Find where the given text appears and provide that cell's center as [X, Y] coordinate. 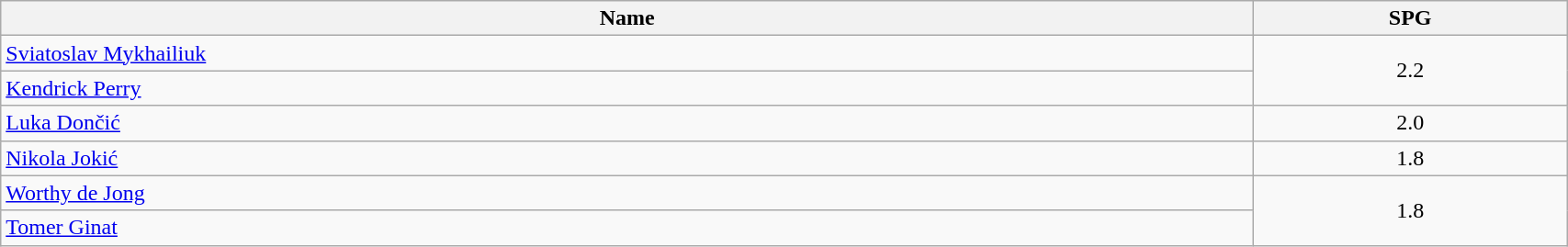
Worthy de Jong [627, 193]
Luka Dončić [627, 123]
Kendrick Perry [627, 88]
SPG [1411, 18]
2.0 [1411, 123]
2.2 [1411, 71]
Tomer Ginat [627, 228]
Name [627, 18]
Nikola Jokić [627, 158]
Sviatoslav Mykhailiuk [627, 53]
